Return the [X, Y] coordinate for the center point of the cell that contains the specified text.  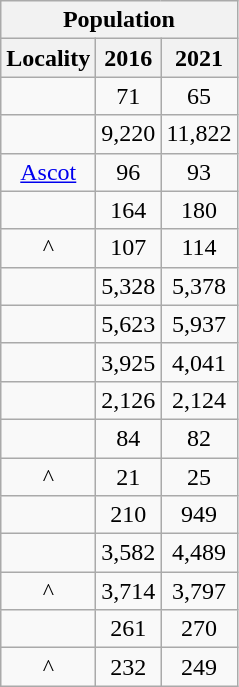
96 [128, 172]
3,582 [128, 553]
71 [128, 96]
107 [128, 248]
3,925 [128, 362]
949 [199, 515]
261 [128, 629]
65 [199, 96]
4,041 [199, 362]
21 [128, 477]
5,378 [199, 286]
9,220 [128, 134]
Population [119, 20]
210 [128, 515]
Locality [48, 58]
84 [128, 438]
4,489 [199, 553]
5,328 [128, 286]
180 [199, 210]
5,937 [199, 324]
249 [199, 667]
Ascot [48, 172]
2,126 [128, 400]
2016 [128, 58]
270 [199, 629]
2021 [199, 58]
3,714 [128, 591]
232 [128, 667]
2,124 [199, 400]
3,797 [199, 591]
114 [199, 248]
11,822 [199, 134]
164 [128, 210]
93 [199, 172]
82 [199, 438]
5,623 [128, 324]
25 [199, 477]
